For the text-containing cell, return its midpoint in (X, Y) coordinate format. 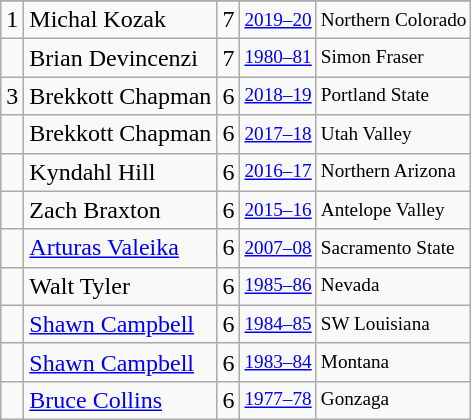
1984–85 (278, 324)
Sacramento State (394, 248)
1983–84 (278, 362)
2019–20 (278, 20)
1985–86 (278, 286)
Arturas Valeika (120, 248)
Portland State (394, 96)
Bruce Collins (120, 400)
3 (12, 96)
Antelope Valley (394, 210)
Simon Fraser (394, 58)
Kyndahl Hill (120, 172)
Michal Kozak (120, 20)
1 (12, 20)
Walt Tyler (120, 286)
Northern Arizona (394, 172)
2018–19 (278, 96)
Utah Valley (394, 134)
Zach Braxton (120, 210)
1980–81 (278, 58)
2017–18 (278, 134)
SW Louisiana (394, 324)
2016–17 (278, 172)
Montana (394, 362)
Nevada (394, 286)
1977–78 (278, 400)
2007–08 (278, 248)
Northern Colorado (394, 20)
Gonzaga (394, 400)
Brian Devincenzi (120, 58)
2015–16 (278, 210)
